Search for the cell housing the specified text and yield its [X, Y] center coordinate. 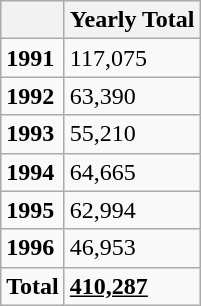
1993 [33, 134]
Total [33, 286]
64,665 [132, 172]
1996 [33, 248]
1994 [33, 172]
1991 [33, 58]
117,075 [132, 58]
Yearly Total [132, 20]
63,390 [132, 96]
62,994 [132, 210]
1995 [33, 210]
55,210 [132, 134]
410,287 [132, 286]
1992 [33, 96]
46,953 [132, 248]
